Extract the (x, y) coordinate from the center of the cell holding the provided text.  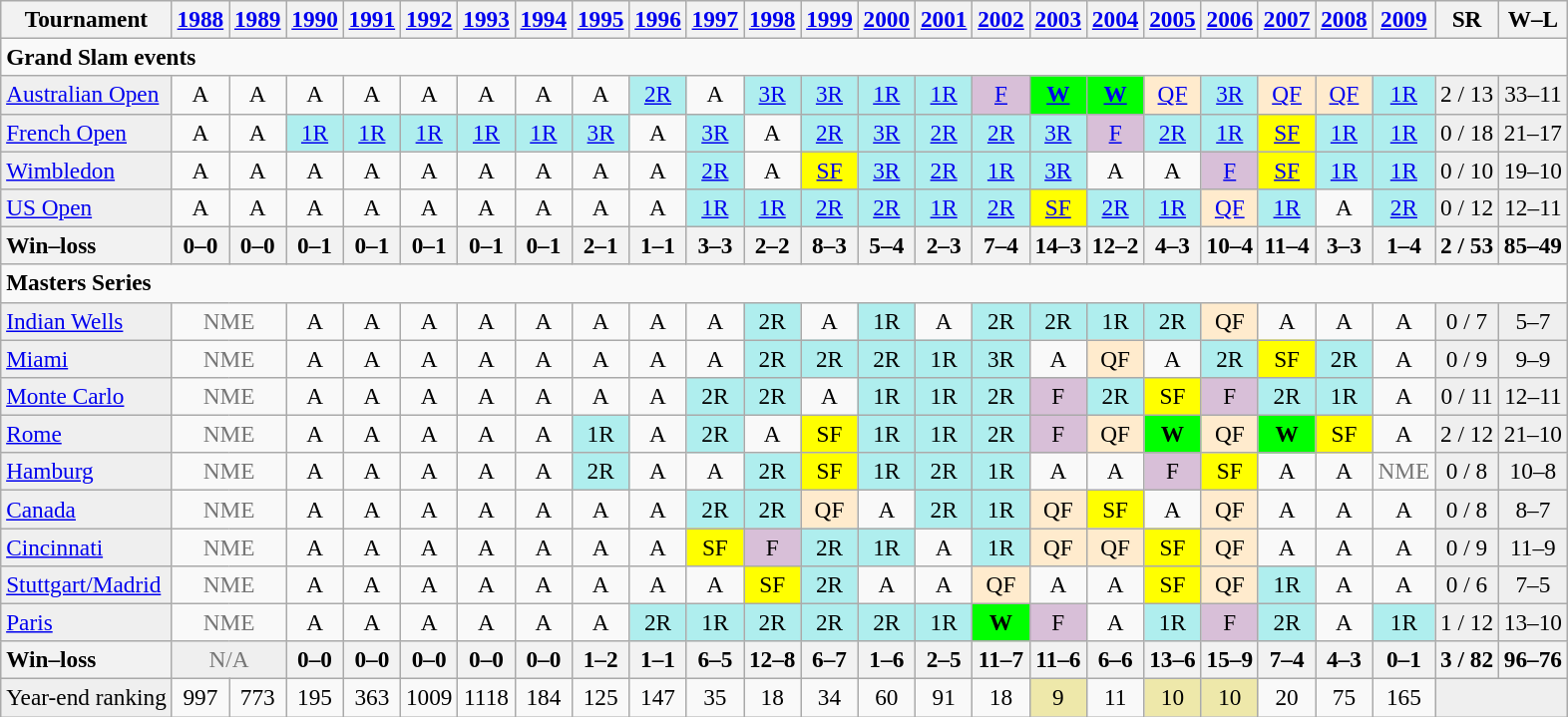
N/A (229, 660)
Canada (86, 509)
363 (371, 697)
2–1 (600, 245)
195 (315, 697)
2–2 (772, 245)
2001 (944, 19)
1993 (487, 19)
96–76 (1532, 660)
SR (1467, 19)
7–5 (1532, 584)
21–10 (1532, 434)
6–6 (1115, 660)
1998 (772, 19)
33–11 (1532, 95)
11–6 (1057, 660)
2–3 (944, 245)
2002 (1001, 19)
2006 (1229, 19)
0 / 18 (1467, 133)
773 (257, 697)
5–4 (886, 245)
2008 (1345, 19)
13–6 (1173, 660)
10–4 (1229, 245)
Wimbledon (86, 170)
0 / 10 (1467, 170)
Tournament (86, 19)
2009 (1404, 19)
Miami (86, 358)
1990 (315, 19)
Year-end ranking (86, 697)
3 / 82 (1467, 660)
2004 (1115, 19)
60 (886, 697)
2005 (1173, 19)
6–7 (830, 660)
0 / 11 (1467, 396)
15–9 (1229, 660)
W–L (1532, 19)
8–3 (830, 245)
1991 (371, 19)
11–7 (1001, 660)
35 (714, 697)
Cincinnati (86, 546)
184 (543, 697)
21–17 (1532, 133)
Grand Slam events (784, 57)
1–4 (1404, 245)
Indian Wells (86, 321)
0 / 6 (1467, 584)
9 (1057, 697)
2 / 12 (1467, 434)
Australian Open (86, 95)
10–8 (1532, 472)
Masters Series (784, 283)
147 (658, 697)
6–5 (714, 660)
14–3 (1057, 245)
9–9 (1532, 358)
997 (199, 697)
12–8 (772, 660)
2 / 53 (1467, 245)
1992 (429, 19)
91 (944, 697)
2–5 (944, 660)
French Open (86, 133)
2007 (1287, 19)
19–10 (1532, 170)
1994 (543, 19)
1995 (600, 19)
1997 (714, 19)
2 / 13 (1467, 95)
1999 (830, 19)
US Open (86, 207)
1989 (257, 19)
85–49 (1532, 245)
2003 (1057, 19)
Rome (86, 434)
34 (830, 697)
11–4 (1287, 245)
1–6 (886, 660)
75 (1345, 697)
Stuttgart/Madrid (86, 584)
Paris (86, 622)
1988 (199, 19)
1 / 12 (1467, 622)
1–2 (600, 660)
165 (1404, 697)
11–9 (1532, 546)
5–7 (1532, 321)
1996 (658, 19)
8–7 (1532, 509)
1118 (487, 697)
13–10 (1532, 622)
0 / 7 (1467, 321)
Monte Carlo (86, 396)
Hamburg (86, 472)
2000 (886, 19)
20 (1287, 697)
11 (1115, 697)
12–2 (1115, 245)
0 / 12 (1467, 207)
125 (600, 697)
1009 (429, 697)
